Locate the cell with the specified text and output its (x, y) center coordinate. 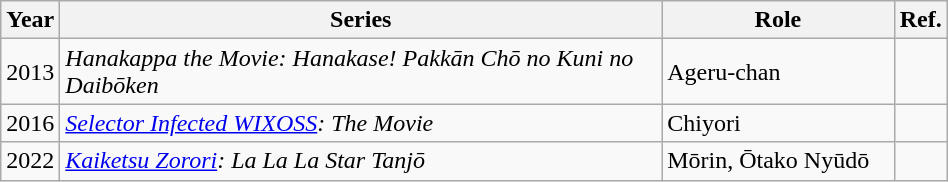
2013 (30, 72)
Series (361, 20)
Ageru-chan (778, 72)
Ref. (920, 20)
Chiyori (778, 123)
Role (778, 20)
Kaiketsu Zorori: La La La Star Tanjō (361, 161)
Year (30, 20)
Mōrin, Ōtako Nyūdō (778, 161)
Hanakappa the Movie: Hanakase! Pakkān Chō no Kuni no Daibōken (361, 72)
Selector Infected WIXOSS: The Movie (361, 123)
2016 (30, 123)
2022 (30, 161)
